Determine the [x, y] coordinate at the center of the cell enclosing the given text.  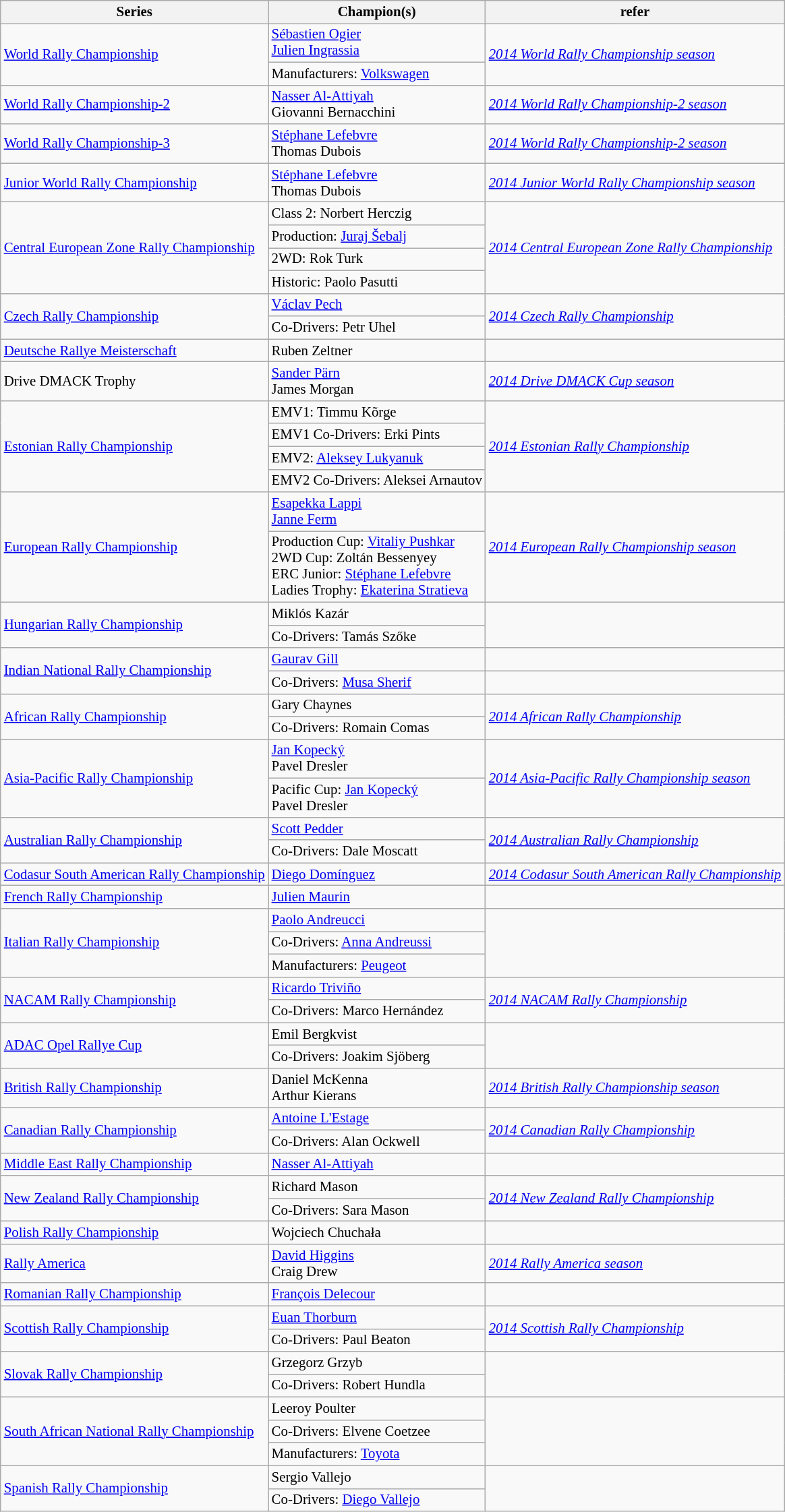
Diego Domínguez [377, 874]
Asia-Pacific Rally Championship [135, 779]
Australian Rally Championship [135, 840]
Co-Drivers: Joakim Sjöberg [377, 1057]
Spanish Rally Championship [135, 1488]
Canadian Rally Championship [135, 1130]
David Higgins Craig Drew [377, 1263]
2014 Australian Rally Championship [635, 840]
EMV2 Co-Drivers: Aleksei Arnautov [377, 481]
Václav Pech [377, 305]
2014 Estonian Rally Championship [635, 446]
2014 Asia-Pacific Rally Championship season [635, 779]
Drive DMACK Trophy [135, 382]
Romanian Rally Championship [135, 1294]
Co-Drivers: Petr Uhel [377, 328]
Manufacturers: Volkswagen [377, 73]
Co-Drivers: Diego Vallejo [377, 1500]
2014 Scottish Rally Championship [635, 1329]
Grzegorz Grzyb [377, 1363]
Estonian Rally Championship [135, 446]
Manufacturers: Peugeot [377, 965]
Wojciech Chuchała [377, 1233]
2014 New Zealand Rally Championship [635, 1199]
Co-Drivers: Elvene Coetzee [377, 1431]
2WD: Rok Turk [377, 259]
Nasser Al-Attiyah [377, 1164]
refer [635, 12]
Miklós Kazár [377, 614]
2014 European Rally Championship season [635, 547]
2014 Central European Zone Rally Championship [635, 248]
Co-Drivers: Paul Beaton [377, 1340]
Scottish Rally Championship [135, 1329]
EMV2: Aleksey Lukyanuk [377, 458]
Pacific Cup: Jan Kopecký Pavel Dresler [377, 797]
2014 Codasur South American Rally Championship [635, 874]
2014 Drive DMACK Cup season [635, 382]
Euan Thorburn [377, 1317]
EMV1: Timmu Kõrge [377, 412]
Gaurav Gill [377, 659]
Co-Drivers: Anna Andreussi [377, 943]
Junior World Rally Championship [135, 183]
World Rally Championship [135, 54]
Co-Drivers: Dale Moscatt [377, 851]
Central European Zone Rally Championship [135, 248]
British Rally Championship [135, 1088]
European Rally Championship [135, 547]
Gary Chaynes [377, 705]
New Zealand Rally Championship [135, 1199]
Production: Juraj Šebalj [377, 237]
Class 2: Norbert Herczig [377, 214]
Jan Kopecký Pavel Dresler [377, 759]
Ruben Zeltner [377, 351]
Scott Pedder [377, 828]
EMV1 Co-Drivers: Erki Pints [377, 435]
Co-Drivers: Romain Comas [377, 728]
Sander Pärn James Morgan [377, 382]
Antoine L'Estage [377, 1118]
Italian Rally Championship [135, 943]
Co-Drivers: Alan Ockwell [377, 1141]
2014 British Rally Championship season [635, 1088]
Esapekka Lappi Janne Ferm [377, 512]
2014 Junior World Rally Championship season [635, 183]
Slovak Rally Championship [135, 1374]
Co-Drivers: Tamás Szőke [377, 636]
Rally America [135, 1263]
Sébastien Ogier Julien Ingrassia [377, 42]
Deutsche Rallye Meisterschaft [135, 351]
Indian National Rally Championship [135, 671]
Polish Rally Championship [135, 1233]
Production Cup: Vitaliy Pushkar2WD Cup: Zoltán BessenyeyERC Junior: Stéphane LefebvreLadies Trophy: Ekaterina Stratieva [377, 567]
NACAM Rally Championship [135, 1000]
Sergio Vallejo [377, 1477]
Hungarian Rally Championship [135, 626]
Czech Rally Championship [135, 316]
Richard Mason [377, 1187]
Nasser Al-Attiyah Giovanni Bernacchini [377, 104]
Series [135, 12]
Julien Maurin [377, 897]
2014 Rally America season [635, 1263]
Co-Drivers: Sara Mason [377, 1210]
World Rally Championship-3 [135, 144]
African Rally Championship [135, 717]
Codasur South American Rally Championship [135, 874]
South African National Rally Championship [135, 1432]
Ricardo Triviño [377, 988]
ADAC Opel Rallye Cup [135, 1046]
World Rally Championship-2 [135, 104]
2014 NACAM Rally Championship [635, 1000]
2014 Canadian Rally Championship [635, 1130]
2014 African Rally Championship [635, 717]
2014 Czech Rally Championship [635, 316]
Emil Bergkvist [377, 1034]
Paolo Andreucci [377, 920]
Manufacturers: Toyota [377, 1454]
Co-Drivers: Marco Hernández [377, 1011]
Leeroy Poulter [377, 1409]
French Rally Championship [135, 897]
Co-Drivers: Musa Sherif [377, 682]
Historic: Paolo Pasutti [377, 282]
Champion(s) [377, 12]
François Delecour [377, 1294]
Co-Drivers: Robert Hundla [377, 1386]
Middle East Rally Championship [135, 1164]
2014 World Rally Championship season [635, 54]
Daniel McKenna Arthur Kierans [377, 1088]
